Detect which cell encompasses the target text, then output its [X, Y] center coordinate. 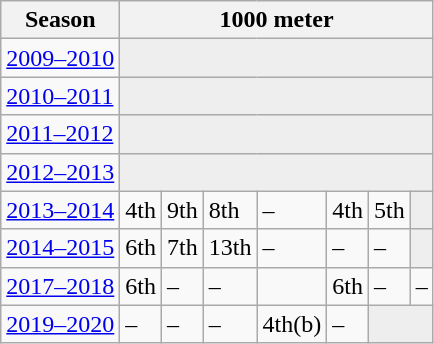
2014–2015 [60, 248]
2013–2014 [60, 210]
1000 meter [277, 20]
2010–2011 [60, 96]
13th [230, 248]
2017–2018 [60, 286]
2012–2013 [60, 172]
Season [60, 20]
4th(b) [292, 324]
8th [230, 210]
7th [183, 248]
2009–2010 [60, 58]
5th [390, 210]
2011–2012 [60, 134]
9th [183, 210]
2019–2020 [60, 324]
